Extract the (x, y) coordinate from the center of the cell holding the provided text.  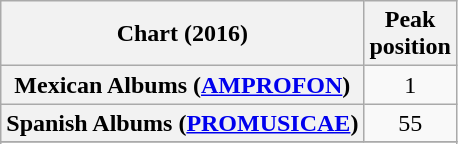
Peak position (410, 34)
Mexican Albums (AMPROFON) (182, 85)
55 (410, 123)
Spanish Albums (PROMUSICAE) (182, 123)
1 (410, 85)
Chart (2016) (182, 34)
